For the text-containing cell, return its midpoint in [X, Y] coordinate format. 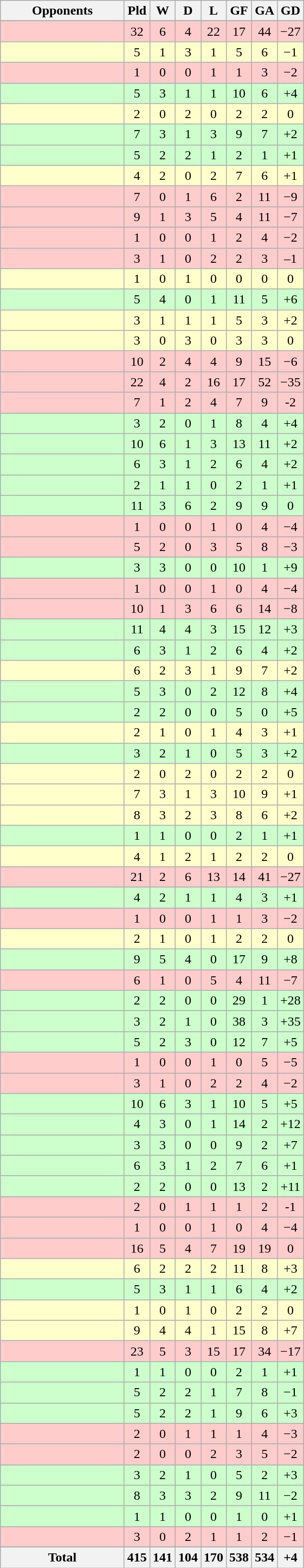
29 [240, 1001]
-2 [290, 403]
-1 [290, 1207]
D [187, 11]
+6 [290, 300]
41 [264, 877]
+8 [290, 960]
32 [137, 31]
538 [240, 1557]
GA [264, 11]
−9 [290, 196]
+28 [290, 1001]
38 [240, 1021]
−17 [290, 1351]
34 [264, 1351]
+12 [290, 1124]
Pld [137, 11]
415 [137, 1557]
−35 [290, 382]
+11 [290, 1186]
GD [290, 11]
+35 [290, 1021]
Opponents [63, 11]
23 [137, 1351]
21 [137, 877]
GF [240, 11]
170 [214, 1557]
–1 [290, 258]
104 [187, 1557]
−8 [290, 609]
534 [264, 1557]
141 [163, 1557]
Total [63, 1557]
W [163, 11]
+9 [290, 567]
−5 [290, 1062]
−6 [290, 361]
L [214, 11]
44 [264, 31]
52 [264, 382]
